From the cell containing the given text, extract its center point as [x, y] coordinate. 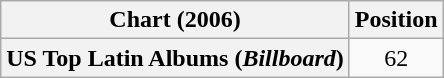
Chart (2006) [176, 20]
62 [396, 58]
Position [396, 20]
US Top Latin Albums (Billboard) [176, 58]
